Return the [X, Y] coordinate for the center point of the cell that contains the specified text.  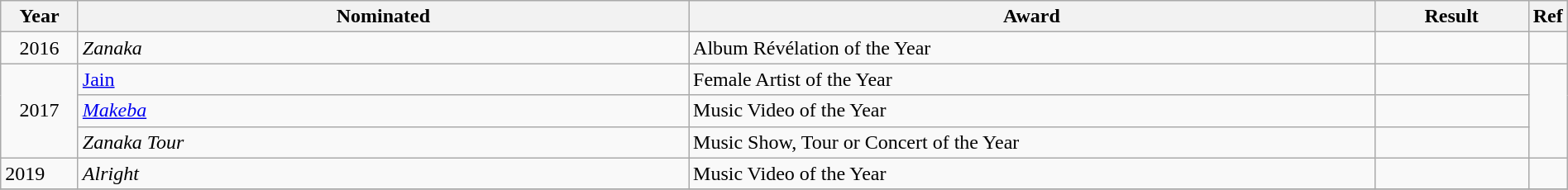
Zanaka Tour [383, 142]
Alright [383, 173]
2017 [40, 111]
Female Artist of the Year [1032, 79]
2016 [40, 48]
Album Révélation of the Year [1032, 48]
Year [40, 17]
2019 [40, 173]
Zanaka [383, 48]
Music Show, Tour or Concert of the Year [1032, 142]
Award [1032, 17]
Makeba [383, 111]
Nominated [383, 17]
Jain [383, 79]
Ref [1548, 17]
Result [1451, 17]
